Capture the cell that displays the provided text and extract its (x, y) central coordinate. 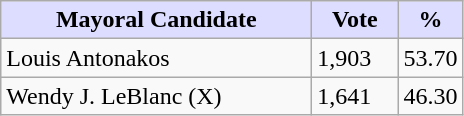
53.70 (430, 58)
Louis Antonakos (156, 58)
% (430, 20)
Wendy J. LeBlanc (X) (156, 96)
1,903 (355, 58)
1,641 (355, 96)
46.30 (430, 96)
Mayoral Candidate (156, 20)
Vote (355, 20)
